From the cell containing the given text, extract its center point as (X, Y) coordinate. 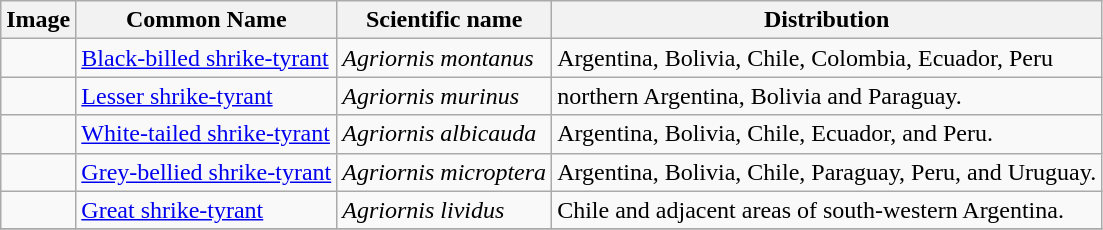
Black-billed shrike-tyrant (206, 58)
Scientific name (444, 20)
White-tailed shrike-tyrant (206, 134)
Argentina, Bolivia, Chile, Paraguay, Peru, and Uruguay. (827, 172)
Image (38, 20)
Lesser shrike-tyrant (206, 96)
Agriornis lividus (444, 210)
Chile and adjacent areas of south-western Argentina. (827, 210)
Agriornis murinus (444, 96)
Common Name (206, 20)
northern Argentina, Bolivia and Paraguay. (827, 96)
Distribution (827, 20)
Argentina, Bolivia, Chile, Colombia, Ecuador, Peru (827, 58)
Grey-bellied shrike-tyrant (206, 172)
Argentina, Bolivia, Chile, Ecuador, and Peru. (827, 134)
Agriornis microptera (444, 172)
Agriornis montanus (444, 58)
Great shrike-tyrant (206, 210)
Agriornis albicauda (444, 134)
